Scan for the cell matching the given text and deliver its (x, y) coordinate at center. 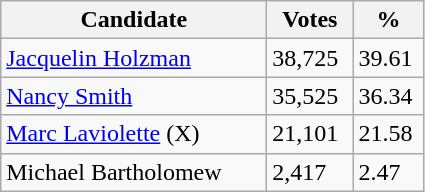
21.58 (388, 134)
Votes (310, 20)
35,525 (310, 96)
39.61 (388, 58)
21,101 (310, 134)
2.47 (388, 172)
36.34 (388, 96)
Candidate (134, 20)
Nancy Smith (134, 96)
Marc Laviolette (X) (134, 134)
Jacquelin Holzman (134, 58)
2,417 (310, 172)
38,725 (310, 58)
% (388, 20)
Michael Bartholomew (134, 172)
